Identify which cell holds the provided text, then report its (x, y) central coordinate. 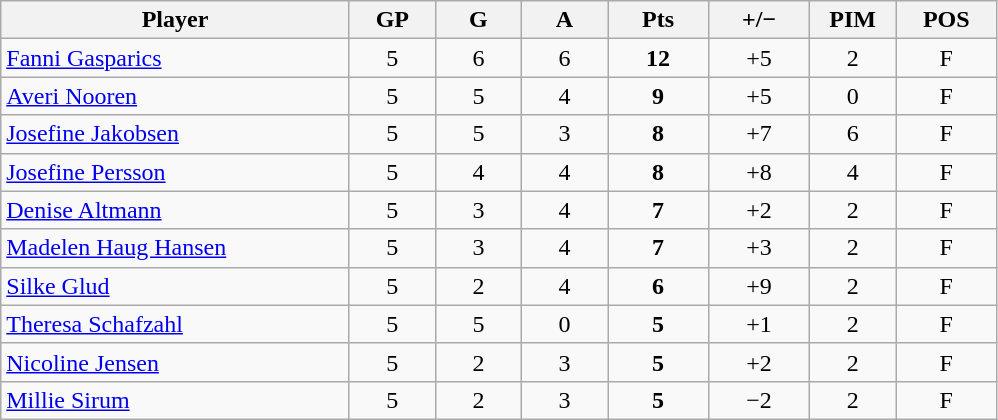
Fanni Gasparics (176, 58)
Pts (658, 20)
GP (392, 20)
12 (658, 58)
9 (658, 96)
Silke Glud (176, 286)
A (564, 20)
+8 (760, 172)
POS (946, 20)
Denise Altmann (176, 210)
+9 (760, 286)
+3 (760, 248)
+7 (760, 134)
+1 (760, 324)
G (478, 20)
Player (176, 20)
PIM (853, 20)
Millie Sirum (176, 400)
+/− (760, 20)
Averi Nooren (176, 96)
Nicoline Jensen (176, 362)
Josefine Persson (176, 172)
Theresa Schafzahl (176, 324)
Josefine Jakobsen (176, 134)
−2 (760, 400)
Madelen Haug Hansen (176, 248)
